Output the (X, Y) coordinate of the center of the cell containing the given text.  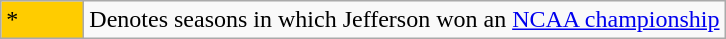
* (42, 20)
Denotes seasons in which Jefferson won an NCAA championship (404, 20)
